From the cell containing the given text, extract its center point as (x, y) coordinate. 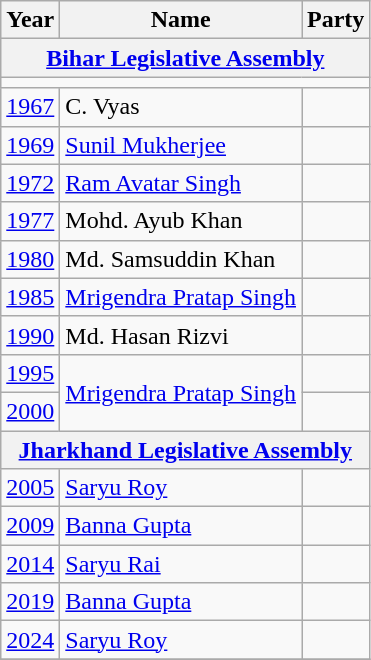
2005 (30, 488)
Party (336, 20)
Ram Avatar Singh (181, 183)
Sunil Mukherjee (181, 145)
Jharkhand Legislative Assembly (186, 449)
C. Vyas (181, 107)
2019 (30, 602)
Year (30, 20)
Saryu Rai (181, 564)
1980 (30, 259)
1985 (30, 297)
2024 (30, 640)
1972 (30, 183)
1969 (30, 145)
2009 (30, 526)
Bihar Legislative Assembly (186, 58)
Mohd. Ayub Khan (181, 221)
1990 (30, 335)
1995 (30, 373)
Md. Samsuddin Khan (181, 259)
Name (181, 20)
1977 (30, 221)
1967 (30, 107)
2014 (30, 564)
2000 (30, 411)
Md. Hasan Rizvi (181, 335)
